Identify which cell holds the provided text, then report its (x, y) central coordinate. 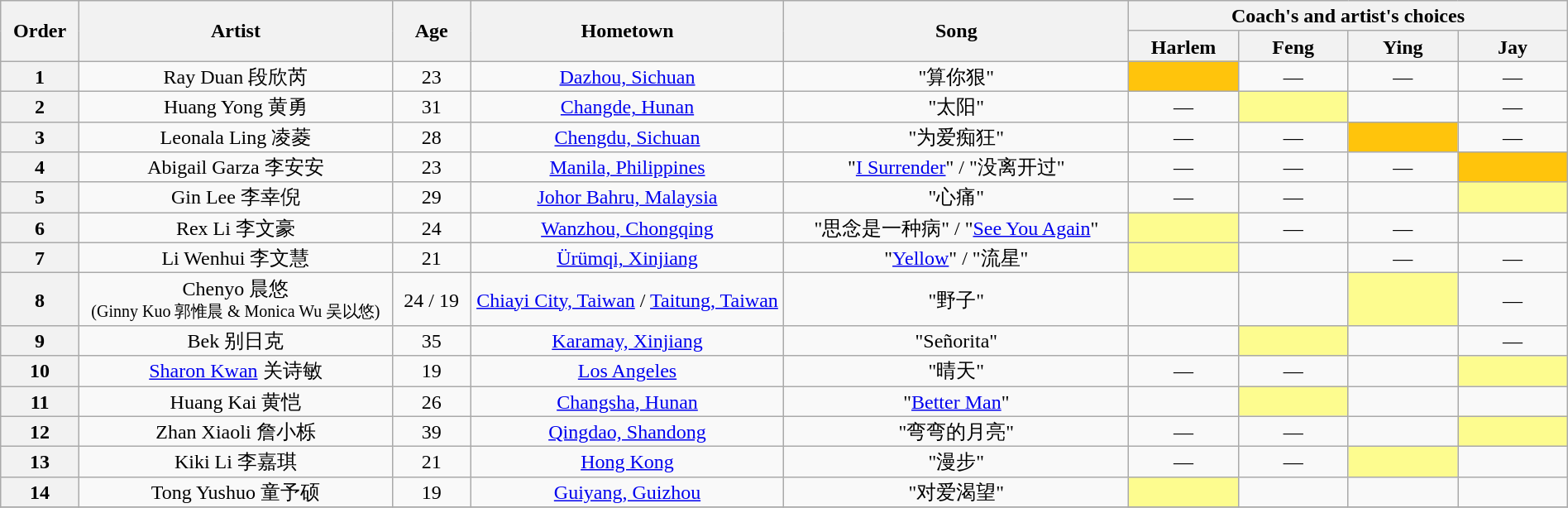
"算你狠" (956, 76)
Manila, Philippines (627, 167)
9 (40, 341)
26 (432, 400)
35 (432, 341)
3 (40, 137)
Ürümqi, Xinjiang (627, 258)
Coach's and artist's choices (1348, 17)
Karamay, Xinjiang (627, 341)
Kiki Li 李嘉琪 (235, 462)
12 (40, 432)
"晴天" (956, 371)
39 (432, 432)
11 (40, 400)
Bek 别日克 (235, 341)
Jay (1513, 46)
Qingdao, Shandong (627, 432)
28 (432, 137)
4 (40, 167)
24 / 19 (432, 300)
Sharon Kwan 关诗敏 (235, 371)
8 (40, 300)
14 (40, 491)
"Señorita" (956, 341)
"Yellow" / "流星" (956, 258)
"弯弯的月亮" (956, 432)
"思念是一种病" / "See You Again" (956, 228)
13 (40, 462)
Li Wenhui 李文慧 (235, 258)
Abigail Garza 李安安 (235, 167)
Song (956, 31)
7 (40, 258)
"为爱痴狂" (956, 137)
Artist (235, 31)
Wanzhou, Chongqing (627, 228)
Huang Yong 黄勇 (235, 106)
Age (432, 31)
6 (40, 228)
Dazhou, Sichuan (627, 76)
Tong Yushuo 童予硕 (235, 491)
1 (40, 76)
"太阳" (956, 106)
Changde, Hunan (627, 106)
29 (432, 197)
31 (432, 106)
Rex Li 李文豪 (235, 228)
Leonala Ling 凌菱 (235, 137)
Guiyang, Guizhou (627, 491)
"心痛" (956, 197)
Ying (1403, 46)
Hong Kong (627, 462)
5 (40, 197)
"Better Man" (956, 400)
10 (40, 371)
"野子" (956, 300)
Johor Bahru, Malaysia (627, 197)
Harlem (1184, 46)
Gin Lee 李幸倪 (235, 197)
"对爱渴望" (956, 491)
Hometown (627, 31)
Ray Duan 段欣芮 (235, 76)
"漫步" (956, 462)
Order (40, 31)
Changsha, Hunan (627, 400)
2 (40, 106)
Chiayi City, Taiwan / Taitung, Taiwan (627, 300)
24 (432, 228)
Huang Kai 黄恺 (235, 400)
Zhan Xiaoli 詹小栎 (235, 432)
Los Angeles (627, 371)
"I Surrender" / "没离开过" (956, 167)
Chenyo 晨悠(Ginny Kuo 郭惟晨 & Monica Wu 吴以悠) (235, 300)
Chengdu, Sichuan (627, 137)
Feng (1293, 46)
